From the cell containing the given text, extract its center point as [X, Y] coordinate. 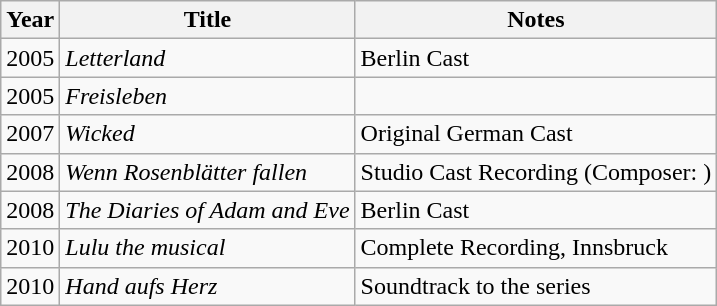
Freisleben [208, 96]
Lulu the musical [208, 248]
Notes [536, 20]
Original German Cast [536, 134]
Wenn Rosenblätter fallen [208, 172]
Year [30, 20]
Complete Recording, Innsbruck [536, 248]
Hand aufs Herz [208, 286]
Title [208, 20]
The Diaries of Adam and Eve [208, 210]
Wicked [208, 134]
Letterland [208, 58]
Soundtrack to the series [536, 286]
2007 [30, 134]
Studio Cast Recording (Composer: ) [536, 172]
